Provide the [X, Y] coordinate of the cell's center where the given text is located.  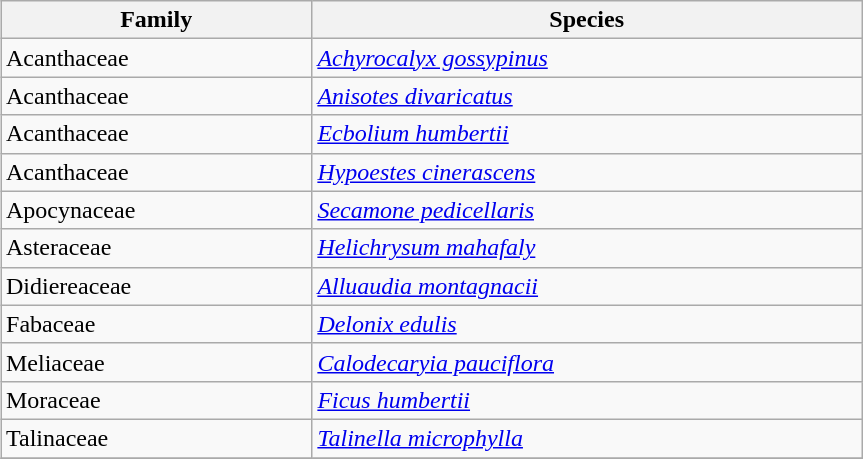
Delonix edulis [587, 324]
Hypoestes cinerascens [587, 172]
Alluaudia montagnacii [587, 286]
Anisotes divaricatus [587, 96]
Didiereaceae [156, 286]
Talinaceae [156, 438]
Ficus humbertii [587, 400]
Meliaceae [156, 362]
Species [587, 20]
Apocynaceae [156, 210]
Family [156, 20]
Helichrysum mahafaly [587, 248]
Ecbolium humbertii [587, 134]
Fabaceae [156, 324]
Moraceae [156, 400]
Talinella microphylla [587, 438]
Calodecaryia pauciflora [587, 362]
Achyrocalyx gossypinus [587, 58]
Asteraceae [156, 248]
Secamone pedicellaris [587, 210]
